Scan for the cell matching the given text and deliver its [X, Y] coordinate at center. 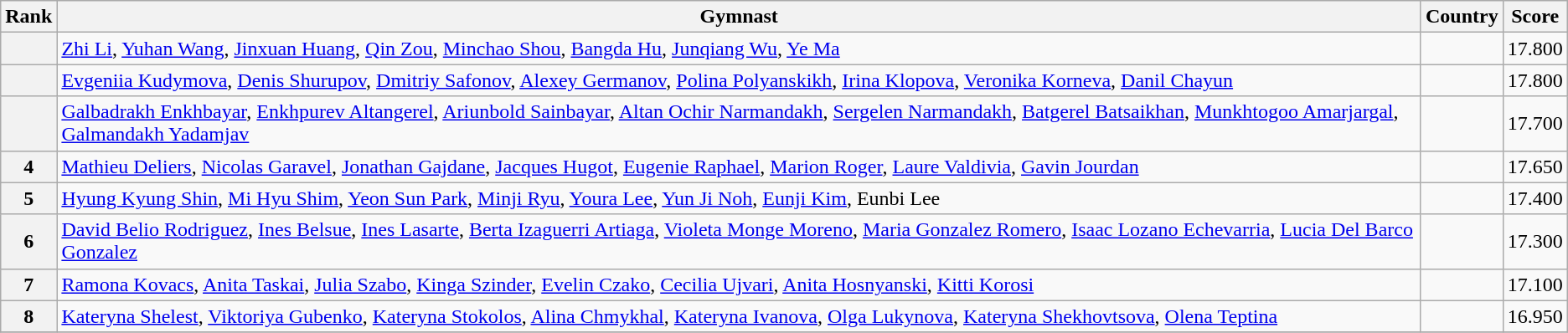
Kateryna Shelest, Viktoriya Gubenko, Kateryna Stokolos, Alina Chmykhal, Kateryna Ivanova, Olga Lukynova, Kateryna Shekhovtsova, Olena Teptina [739, 316]
Zhi Li, Yuhan Wang, Jinxuan Huang, Qin Zou, Minchao Shou, Bangda Hu, Junqiang Wu, Ye Ma [739, 49]
17.700 [1534, 124]
17.300 [1534, 241]
4 [28, 166]
Country [1462, 17]
Hyung Kyung Shin, Mi Hyu Shim, Yeon Sun Park, Minji Ryu, Youra Lee, Yun Ji Noh, Eunji Kim, Eunbi Lee [739, 198]
7 [28, 284]
Rank [28, 17]
17.400 [1534, 198]
16.950 [1534, 316]
Evgeniia Kudymova, Denis Shurupov, Dmitriy Safonov, Alexey Germanov, Polina Polyanskikh, Irina Klopova, Veronika Korneva, Danil Chayun [739, 80]
8 [28, 316]
Score [1534, 17]
Mathieu Deliers, Nicolas Garavel, Jonathan Gajdane, Jacques Hugot, Eugenie Raphael, Marion Roger, Laure Valdivia, Gavin Jourdan [739, 166]
Ramona Kovacs, Anita Taskai, Julia Szabo, Kinga Szinder, Evelin Czako, Cecilia Ujvari, Anita Hosnyanski, Kitti Korosi [739, 284]
Gymnast [739, 17]
17.650 [1534, 166]
5 [28, 198]
17.100 [1534, 284]
6 [28, 241]
